Find where the given text appears and provide that cell's center as [X, Y] coordinate. 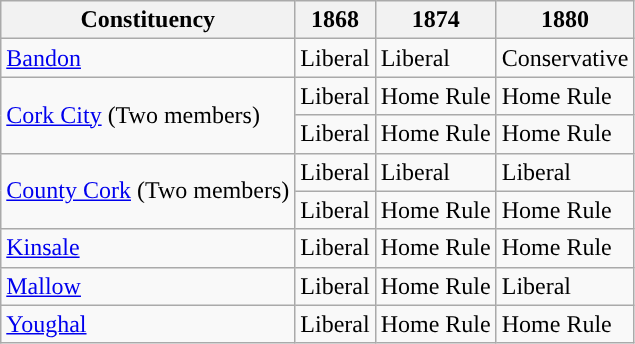
Youghal [148, 324]
Conservative [565, 58]
1874 [436, 20]
1868 [335, 20]
Bandon [148, 58]
Mallow [148, 286]
County Cork (Two members) [148, 191]
Cork City (Two members) [148, 115]
Constituency [148, 20]
Kinsale [148, 248]
1880 [565, 20]
